Identify which cell holds the provided text, then report its [X, Y] central coordinate. 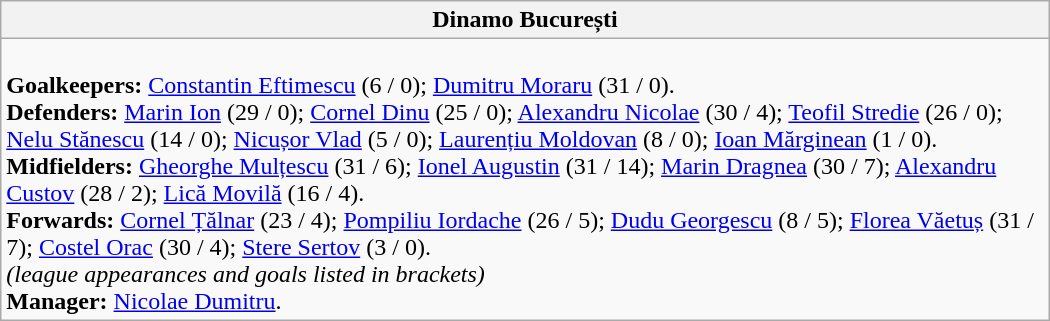
Dinamo București [525, 20]
